Detect which cell encompasses the target text, then output its [x, y] center coordinate. 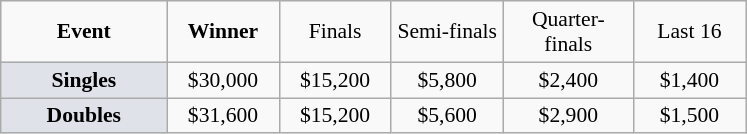
$1,400 [689, 80]
Winner [223, 32]
$5,600 [447, 116]
$2,400 [568, 80]
Quarter-finals [568, 32]
Event [84, 32]
$30,000 [223, 80]
$2,900 [568, 116]
Finals [335, 32]
$31,600 [223, 116]
$5,800 [447, 80]
Doubles [84, 116]
Singles [84, 80]
$1,500 [689, 116]
Last 16 [689, 32]
Semi-finals [447, 32]
